Identify which cell holds the provided text, then report its (X, Y) central coordinate. 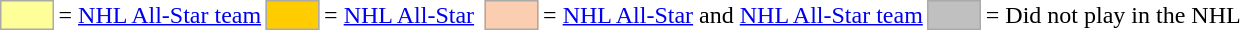
= NHL All-Star and NHL All-Star team (734, 15)
= NHL All-Star (400, 15)
= NHL All-Star team (160, 15)
